Extract the [x, y] coordinate from the center of the cell holding the provided text.  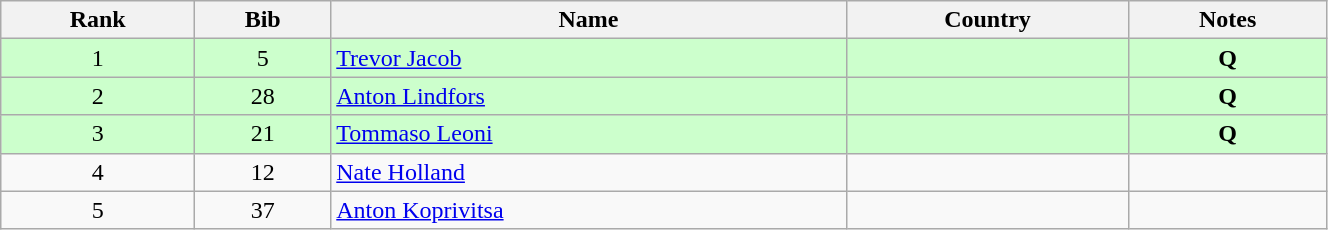
1 [98, 58]
Trevor Jacob [589, 58]
12 [263, 172]
Country [987, 20]
Nate Holland [589, 172]
Name [589, 20]
2 [98, 96]
21 [263, 134]
Anton Lindfors [589, 96]
3 [98, 134]
Bib [263, 20]
4 [98, 172]
Anton Koprivitsa [589, 210]
37 [263, 210]
Tommaso Leoni [589, 134]
28 [263, 96]
Notes [1228, 20]
Rank [98, 20]
